Detect which cell encompasses the target text, then output its [X, Y] center coordinate. 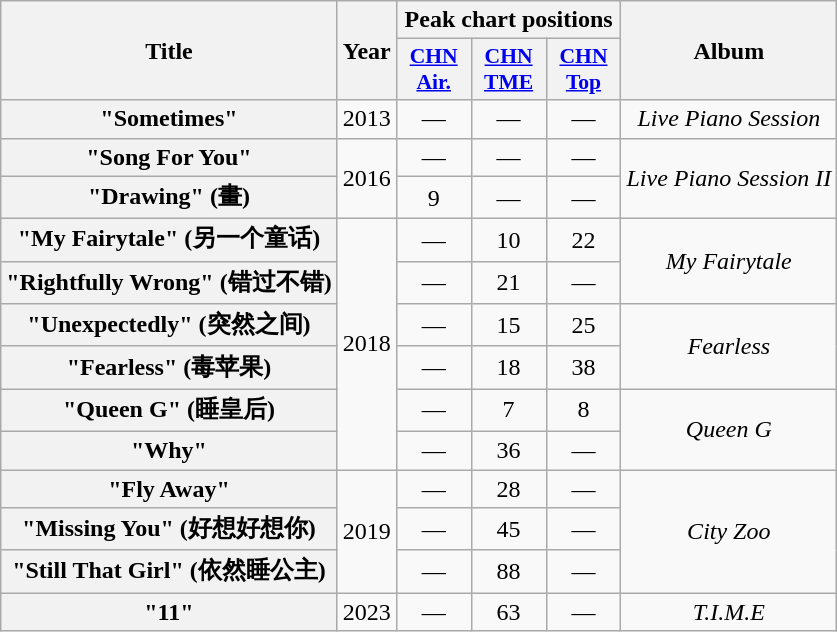
22 [584, 240]
2016 [366, 178]
25 [584, 326]
2019 [366, 532]
21 [508, 282]
Title [169, 50]
38 [584, 368]
"Queen G" (睡皇后) [169, 410]
"Sometimes" [169, 119]
Live Piano Session [729, 119]
Year [366, 50]
45 [508, 530]
CHN Top [584, 70]
"Fly Away" [169, 489]
9 [434, 198]
Live Piano Session II [729, 178]
Peak chart positions [508, 20]
"Drawing" (畫) [169, 198]
T.I.M.E [729, 612]
My Fairytale [729, 262]
City Zoo [729, 532]
"11" [169, 612]
CHN TME [508, 70]
"Fearless" (毒苹果) [169, 368]
2013 [366, 119]
"My Fairytale" (另一个童话) [169, 240]
36 [508, 450]
"Still That Girl" (依然睡公主) [169, 572]
7 [508, 410]
18 [508, 368]
15 [508, 326]
"Song For You" [169, 157]
CHN Air. [434, 70]
10 [508, 240]
"Unexpectedly" (突然之间) [169, 326]
Queen G [729, 430]
"Why" [169, 450]
8 [584, 410]
Album [729, 50]
28 [508, 489]
63 [508, 612]
"Missing You" (好想好想你) [169, 530]
"Rightfully Wrong" (错过不错) [169, 282]
88 [508, 572]
2023 [366, 612]
2018 [366, 344]
Fearless [729, 346]
